Return (X, Y) of the center of cell containing provided text 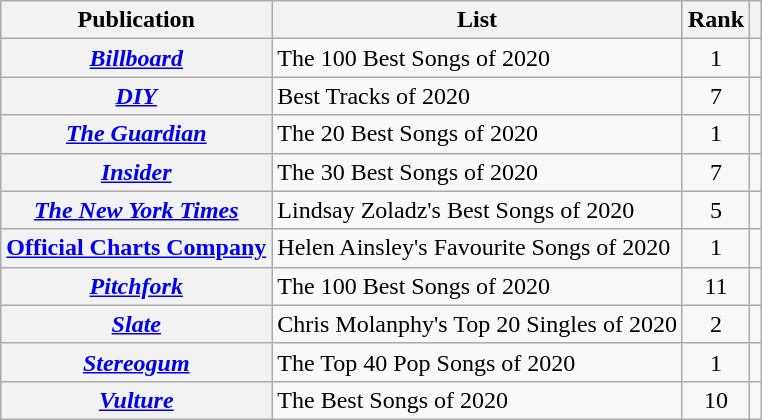
The 30 Best Songs of 2020 (478, 172)
Helen Ainsley's Favourite Songs of 2020 (478, 248)
Chris Molanphy's Top 20 Singles of 2020 (478, 324)
Publication (136, 20)
Billboard (136, 58)
DIY (136, 96)
The Top 40 Pop Songs of 2020 (478, 362)
Stereogum (136, 362)
The 20 Best Songs of 2020 (478, 134)
List (478, 20)
Slate (136, 324)
Rank (716, 20)
Best Tracks of 2020 (478, 96)
The Guardian (136, 134)
Lindsay Zoladz's Best Songs of 2020 (478, 210)
Vulture (136, 400)
Official Charts Company (136, 248)
The New York Times (136, 210)
The Best Songs of 2020 (478, 400)
2 (716, 324)
Pitchfork (136, 286)
11 (716, 286)
Insider (136, 172)
5 (716, 210)
10 (716, 400)
